Find where the given text appears and provide that cell's center as [X, Y] coordinate. 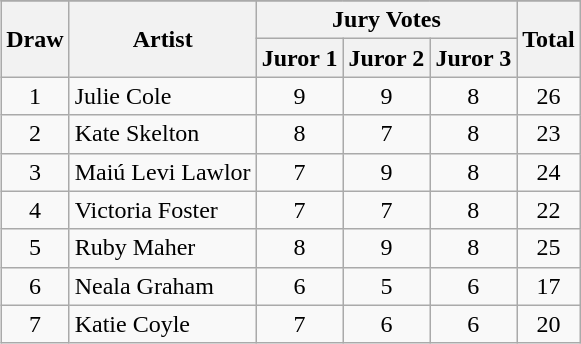
1 [35, 96]
Ruby Maher [162, 248]
25 [549, 248]
23 [549, 134]
4 [35, 210]
Artist [162, 39]
Draw [35, 39]
Kate Skelton [162, 134]
Jury Votes [386, 20]
2 [35, 134]
Juror 3 [474, 58]
Juror 2 [386, 58]
Victoria Foster [162, 210]
Maiú Levi Lawlor [162, 172]
Julie Cole [162, 96]
20 [549, 324]
3 [35, 172]
24 [549, 172]
22 [549, 210]
26 [549, 96]
Juror 1 [300, 58]
Katie Coyle [162, 324]
Neala Graham [162, 286]
17 [549, 286]
Total [549, 39]
